Pinpoint the cell where the given text exists, returning its [X, Y] midpoint coordinate. 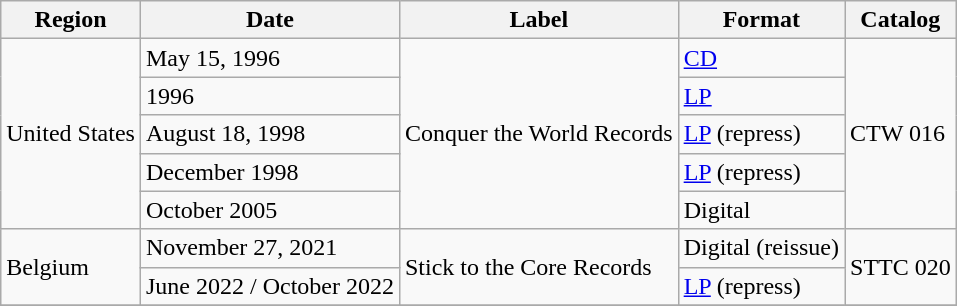
Label [538, 20]
Belgium [71, 267]
Digital [761, 210]
CD [761, 58]
August 18, 1998 [270, 134]
Catalog [900, 20]
1996 [270, 96]
LP [761, 96]
CTW 016 [900, 134]
June 2022 / October 2022 [270, 286]
May 15, 1996 [270, 58]
United States [71, 134]
STTC 020 [900, 267]
Format [761, 20]
Region [71, 20]
November 27, 2021 [270, 248]
Date [270, 20]
October 2005 [270, 210]
Digital (reissue) [761, 248]
December 1998 [270, 172]
Stick to the Core Records [538, 267]
Conquer the World Records [538, 134]
